Detect which cell encompasses the target text, then output its (X, Y) center coordinate. 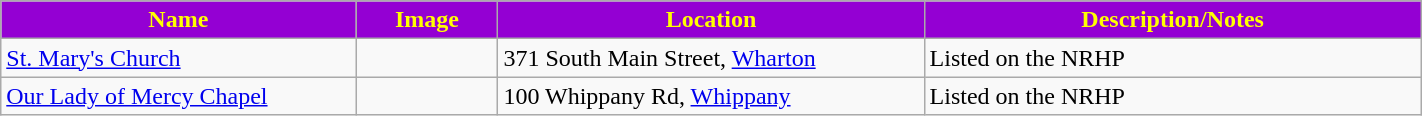
Our Lady of Mercy Chapel (178, 96)
Location (711, 20)
Name (178, 20)
371 South Main Street, Wharton (711, 58)
Image (427, 20)
100 Whippany Rd, Whippany (711, 96)
Description/Notes (1172, 20)
St. Mary's Church (178, 58)
